Return the (X, Y) coordinate for the center point of the cell that contains the specified text.  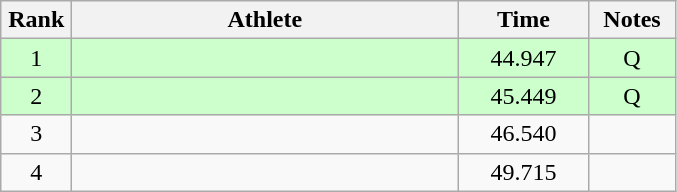
49.715 (524, 172)
3 (36, 134)
2 (36, 96)
Notes (632, 20)
44.947 (524, 58)
Rank (36, 20)
46.540 (524, 134)
Athlete (265, 20)
Time (524, 20)
45.449 (524, 96)
1 (36, 58)
4 (36, 172)
